Determine the (x, y) coordinate at the center of the cell enclosing the given text.  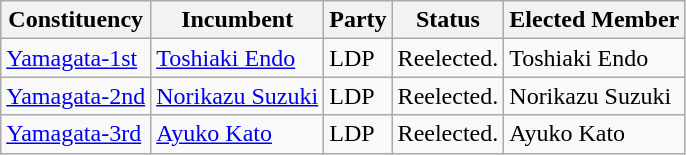
Yamagata-3rd (76, 134)
Elected Member (594, 20)
Party (358, 20)
Constituency (76, 20)
Yamagata-2nd (76, 96)
Yamagata-1st (76, 58)
Status (448, 20)
Incumbent (238, 20)
